Capture the cell that displays the provided text and extract its [X, Y] central coordinate. 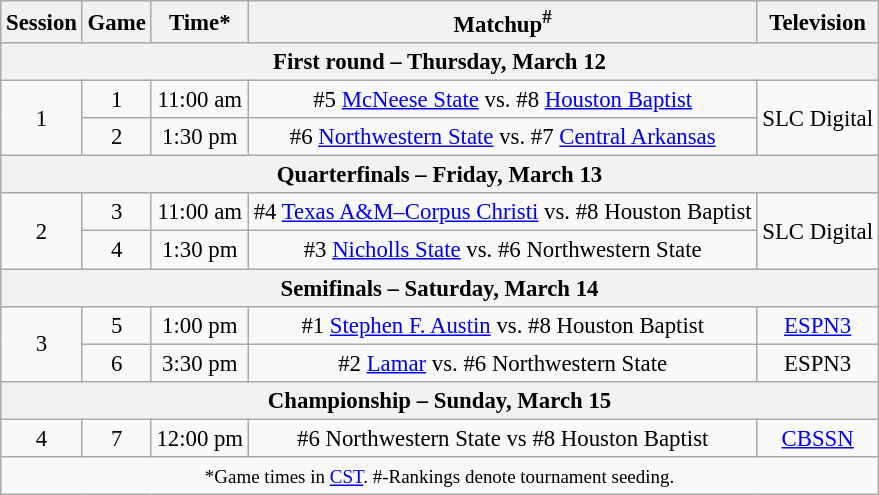
Session [42, 22]
#5 McNeese State vs. #8 Houston Baptist [502, 100]
#6 Northwestern State vs #8 Houston Baptist [502, 438]
*Game times in CST. #-Rankings denote tournament seeding. [440, 476]
Quarterfinals – Friday, March 13 [440, 175]
5 [116, 325]
Television [818, 22]
Matchup# [502, 22]
#3 Nicholls State vs. #6 Northwestern State [502, 250]
#6 Northwestern State vs. #7 Central Arkansas [502, 137]
CBSSN [818, 438]
6 [116, 363]
Game [116, 22]
7 [116, 438]
#4 Texas A&M–Corpus Christi vs. #8 Houston Baptist [502, 213]
Championship – Sunday, March 15 [440, 400]
3:30 pm [200, 363]
1:00 pm [200, 325]
12:00 pm [200, 438]
#2 Lamar vs. #6 Northwestern State [502, 363]
Time* [200, 22]
First round – Thursday, March 12 [440, 62]
#1 Stephen F. Austin vs. #8 Houston Baptist [502, 325]
Semifinals – Saturday, March 14 [440, 288]
